Return (x, y) of the center of cell containing provided text 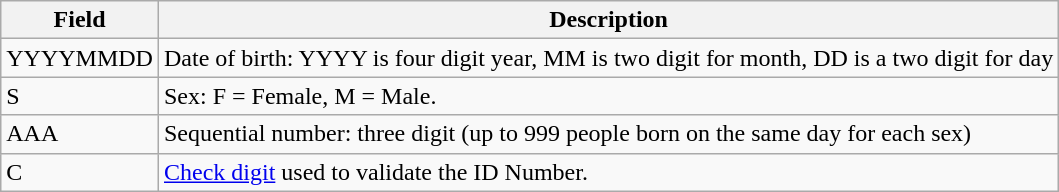
S (80, 96)
Sex: F = Female, M = Male. (608, 96)
Check digit used to validate the ID Number. (608, 172)
C (80, 172)
Sequential number: three digit (up to 999 people born on the same day for each sex) (608, 134)
Description (608, 20)
YYYYMMDD (80, 58)
Field (80, 20)
Date of birth: YYYY is four digit year, MM is two digit for month, DD is a two digit for day (608, 58)
AAA (80, 134)
